Extract the (X, Y) coordinate from the center of the cell holding the provided text.  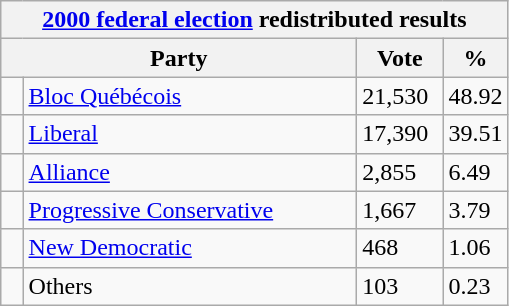
0.23 (476, 286)
468 (400, 248)
Bloc Québécois (190, 96)
48.92 (476, 96)
2000 federal election redistributed results (254, 20)
6.49 (476, 172)
Vote (400, 58)
103 (400, 286)
Liberal (190, 134)
Alliance (190, 172)
Party (179, 58)
1,667 (400, 210)
21,530 (400, 96)
1.06 (476, 248)
Progressive Conservative (190, 210)
3.79 (476, 210)
2,855 (400, 172)
% (476, 58)
New Democratic (190, 248)
17,390 (400, 134)
Others (190, 286)
39.51 (476, 134)
